Find where the given text appears and provide that cell's center as [x, y] coordinate. 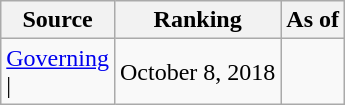
Governing| [58, 72]
Ranking [197, 20]
Source [58, 20]
As of [313, 20]
October 8, 2018 [197, 72]
